Detect which cell encompasses the target text, then output its [X, Y] center coordinate. 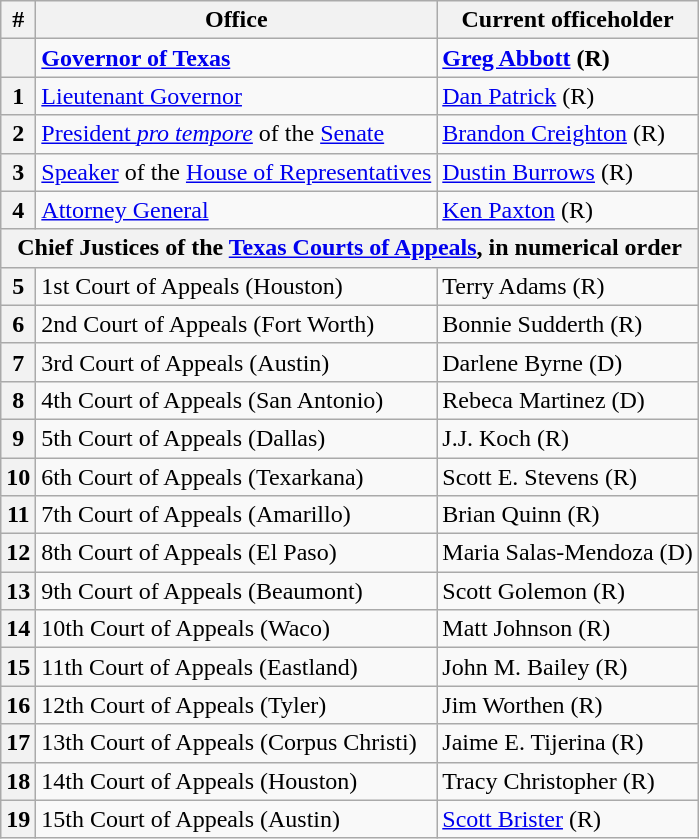
Scott Golemon (R) [568, 591]
Terry Adams (R) [568, 286]
19 [18, 819]
Current officeholder [568, 20]
8th Court of Appeals (El Paso) [236, 553]
14 [18, 629]
10th Court of Appeals (Waco) [236, 629]
Office [236, 20]
15 [18, 667]
3rd Court of Appeals (Austin) [236, 362]
8 [18, 400]
John M. Bailey (R) [568, 667]
12 [18, 553]
Jim Worthen (R) [568, 705]
2 [18, 134]
15th Court of Appeals (Austin) [236, 819]
Scott Brister (R) [568, 819]
Tracy Christopher (R) [568, 781]
3 [18, 172]
13th Court of Appeals (Corpus Christi) [236, 743]
Lieutenant Governor [236, 96]
J.J. Koch (R) [568, 438]
Jaime E. Tijerina (R) [568, 743]
Rebeca Martinez (D) [568, 400]
9th Court of Appeals (Beaumont) [236, 591]
Scott E. Stevens (R) [568, 477]
Speaker of the House of Representatives [236, 172]
12th Court of Appeals (Tyler) [236, 705]
Maria Salas-Mendoza (D) [568, 553]
11 [18, 515]
16 [18, 705]
5 [18, 286]
Greg Abbott (R) [568, 58]
Darlene Byrne (D) [568, 362]
Matt Johnson (R) [568, 629]
2nd Court of Appeals (Fort Worth) [236, 324]
17 [18, 743]
6th Court of Appeals (Texarkana) [236, 477]
Brandon Creighton (R) [568, 134]
Dustin Burrows (R) [568, 172]
1 [18, 96]
Attorney General [236, 210]
Dan Patrick (R) [568, 96]
1st Court of Appeals (Houston) [236, 286]
President pro tempore of the Senate [236, 134]
Governor of Texas [236, 58]
7 [18, 362]
13 [18, 591]
4th Court of Appeals (San Antonio) [236, 400]
Chief Justices of the Texas Courts of Appeals, in numerical order [350, 248]
18 [18, 781]
5th Court of Appeals (Dallas) [236, 438]
Bonnie Sudderth (R) [568, 324]
7th Court of Appeals (Amarillo) [236, 515]
10 [18, 477]
9 [18, 438]
11th Court of Appeals (Eastland) [236, 667]
# [18, 20]
Brian Quinn (R) [568, 515]
4 [18, 210]
Ken Paxton (R) [568, 210]
6 [18, 324]
14th Court of Appeals (Houston) [236, 781]
